Return [X, Y] of the center of cell containing provided text 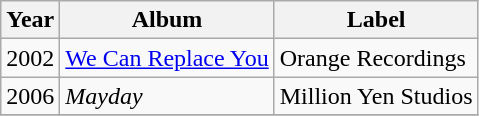
Mayday [167, 96]
Album [167, 20]
Label [376, 20]
Orange Recordings [376, 58]
2002 [30, 58]
We Can Replace You [167, 58]
Year [30, 20]
Million Yen Studios [376, 96]
2006 [30, 96]
